Scan for the cell matching the given text and deliver its [X, Y] coordinate at center. 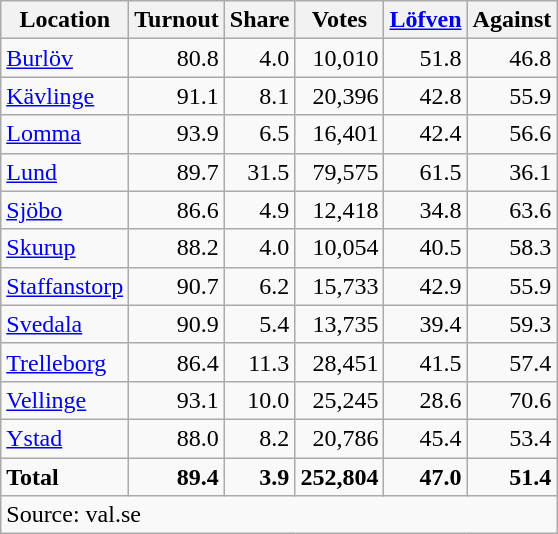
46.8 [512, 58]
Against [512, 20]
89.4 [177, 477]
31.5 [260, 172]
5.4 [260, 324]
51.8 [426, 58]
58.3 [512, 248]
Skurup [65, 248]
8.2 [260, 438]
Location [65, 20]
Burlöv [65, 58]
16,401 [340, 134]
4.9 [260, 210]
93.1 [177, 400]
42.8 [426, 96]
47.0 [426, 477]
57.4 [512, 362]
20,786 [340, 438]
Trelleborg [65, 362]
34.8 [426, 210]
42.4 [426, 134]
Staffanstorp [65, 286]
6.5 [260, 134]
8.1 [260, 96]
25,245 [340, 400]
Sjöbo [65, 210]
Löfven [426, 20]
15,733 [340, 286]
51.4 [512, 477]
86.4 [177, 362]
59.3 [512, 324]
89.7 [177, 172]
Svedala [65, 324]
36.1 [512, 172]
42.9 [426, 286]
Total [65, 477]
88.2 [177, 248]
53.4 [512, 438]
Ystad [65, 438]
86.6 [177, 210]
3.9 [260, 477]
45.4 [426, 438]
Kävlinge [65, 96]
10,010 [340, 58]
20,396 [340, 96]
Lomma [65, 134]
40.5 [426, 248]
93.9 [177, 134]
61.5 [426, 172]
56.6 [512, 134]
252,804 [340, 477]
39.4 [426, 324]
13,735 [340, 324]
Vellinge [65, 400]
Turnout [177, 20]
90.9 [177, 324]
10,054 [340, 248]
80.8 [177, 58]
Lund [65, 172]
12,418 [340, 210]
Share [260, 20]
28,451 [340, 362]
Source: val.se [279, 515]
90.7 [177, 286]
88.0 [177, 438]
79,575 [340, 172]
63.6 [512, 210]
Votes [340, 20]
91.1 [177, 96]
70.6 [512, 400]
28.6 [426, 400]
6.2 [260, 286]
10.0 [260, 400]
11.3 [260, 362]
41.5 [426, 362]
